Capture the cell that displays the provided text and extract its [X, Y] central coordinate. 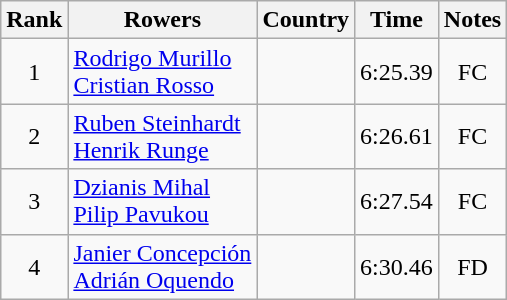
6:30.46 [397, 266]
3 [34, 202]
Rowers [162, 20]
Dzianis MihalPilip Pavukou [162, 202]
Notes [472, 20]
Time [397, 20]
Country [306, 20]
1 [34, 72]
Rodrigo MurilloCristian Rosso [162, 72]
6:26.61 [397, 136]
6:25.39 [397, 72]
Ruben SteinhardtHenrik Runge [162, 136]
2 [34, 136]
Janier ConcepciónAdrián Oquendo [162, 266]
FD [472, 266]
6:27.54 [397, 202]
Rank [34, 20]
4 [34, 266]
